Return the [X, Y] coordinate for the center point of the cell that contains the specified text.  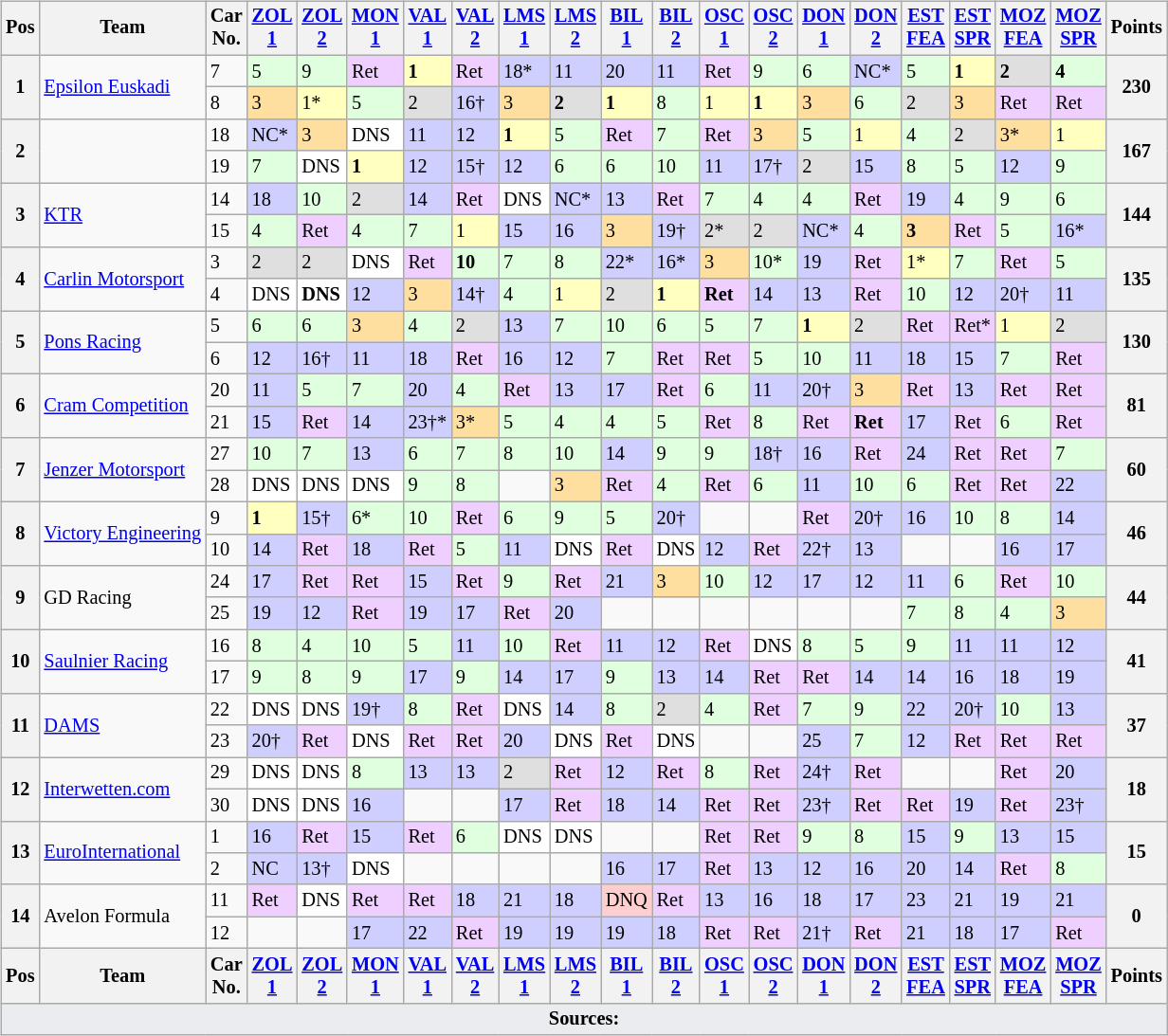
17† [774, 167]
144 [1137, 214]
DAMS [121, 724]
6* [375, 518]
46 [1137, 533]
13† [322, 869]
30 [227, 805]
Avelon Formula [121, 916]
23†* [428, 423]
81 [1137, 406]
0 [1137, 916]
130 [1137, 343]
Victory Engineering [121, 533]
10* [774, 263]
Sources: [584, 1019]
44 [1137, 597]
24† [823, 773]
Interwetten.com [121, 789]
DNQ [627, 900]
Saulnier Racing [121, 662]
EuroInternational [121, 853]
27 [227, 454]
135 [1137, 279]
Carlin Motorsport [121, 279]
Jenzer Motorsport [121, 470]
Pons Racing [121, 343]
18* [524, 71]
21† [823, 933]
167 [1137, 152]
28 [227, 486]
18† [774, 454]
Epsilon Euskadi [121, 87]
22† [823, 550]
GD Racing [121, 597]
41 [1137, 662]
Ret* [973, 327]
14† [475, 295]
KTR [121, 214]
60 [1137, 470]
22* [627, 263]
NC [273, 869]
29 [227, 773]
2* [724, 231]
Cram Competition [121, 406]
230 [1137, 87]
37 [1137, 724]
